Return the [X, Y] coordinate for the center point of the cell that contains the specified text.  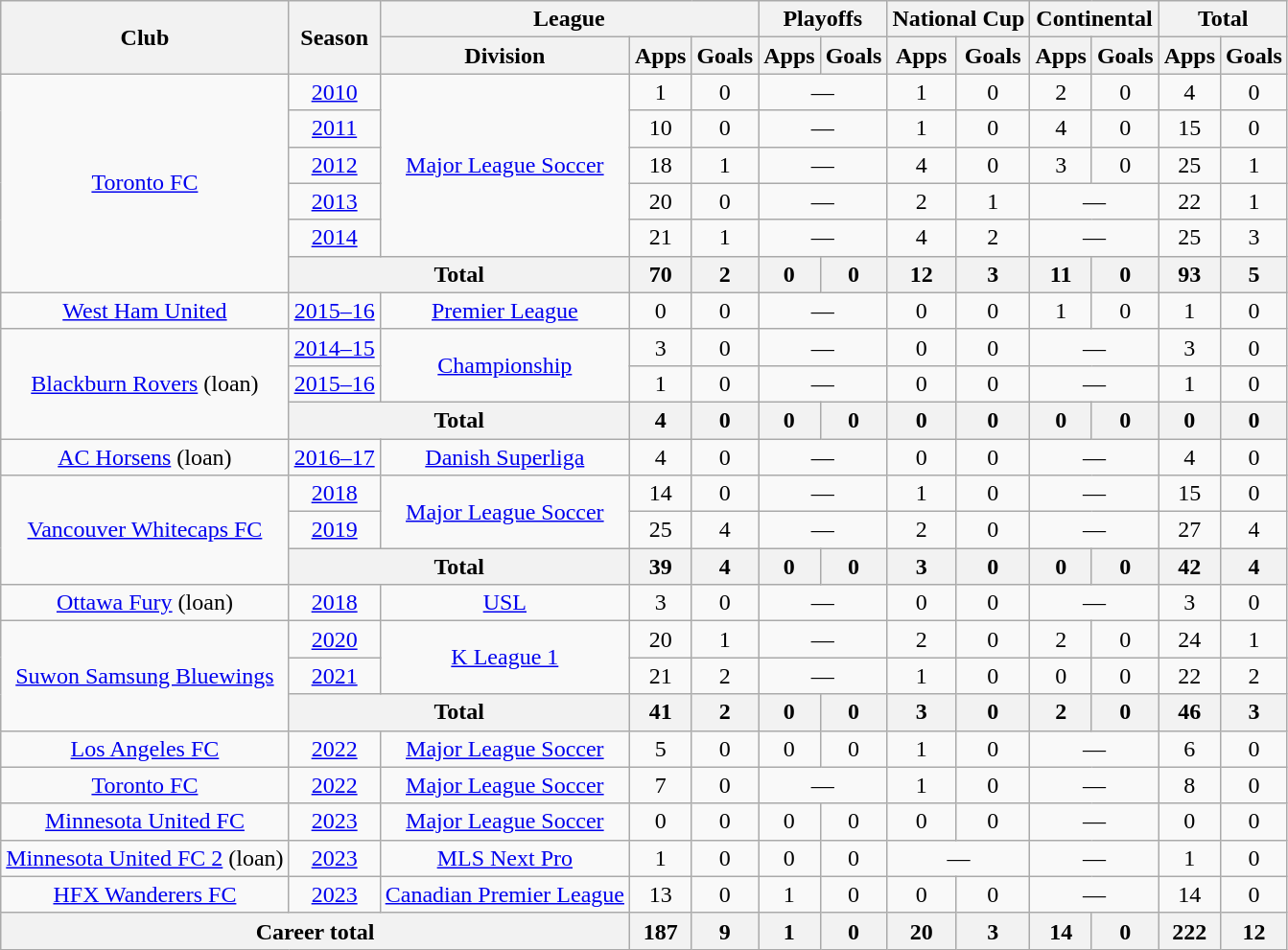
2010 [334, 92]
League [569, 19]
Season [334, 37]
MLS Next Pro [504, 858]
8 [1189, 785]
187 [660, 931]
2014 [334, 238]
Continental [1094, 19]
18 [660, 165]
AC Horsens (loan) [145, 457]
Minnesota United FC [145, 822]
9 [725, 931]
Club [145, 37]
222 [1189, 931]
11 [1061, 274]
Championship [504, 365]
13 [660, 894]
2011 [334, 128]
2016–17 [334, 457]
2014–15 [334, 347]
Los Angeles FC [145, 749]
Playoffs [823, 19]
Minnesota United FC 2 (loan) [145, 858]
70 [660, 274]
41 [660, 712]
Vancouver Whitecaps FC [145, 530]
Canadian Premier League [504, 894]
Blackburn Rovers (loan) [145, 383]
Division [504, 56]
24 [1189, 639]
National Cup [959, 19]
6 [1189, 749]
Danish Superliga [504, 457]
2021 [334, 676]
Ottawa Fury (loan) [145, 603]
HFX Wanderers FC [145, 894]
Suwon Samsung Bluewings [145, 676]
42 [1189, 567]
2013 [334, 201]
2012 [334, 165]
46 [1189, 712]
93 [1189, 274]
27 [1189, 530]
10 [660, 128]
2020 [334, 639]
K League 1 [504, 658]
USL [504, 603]
Career total [316, 931]
2019 [334, 530]
39 [660, 567]
Premier League [504, 311]
West Ham United [145, 311]
7 [660, 785]
